Determine the [x, y] coordinate at the center of the cell enclosing the given text.  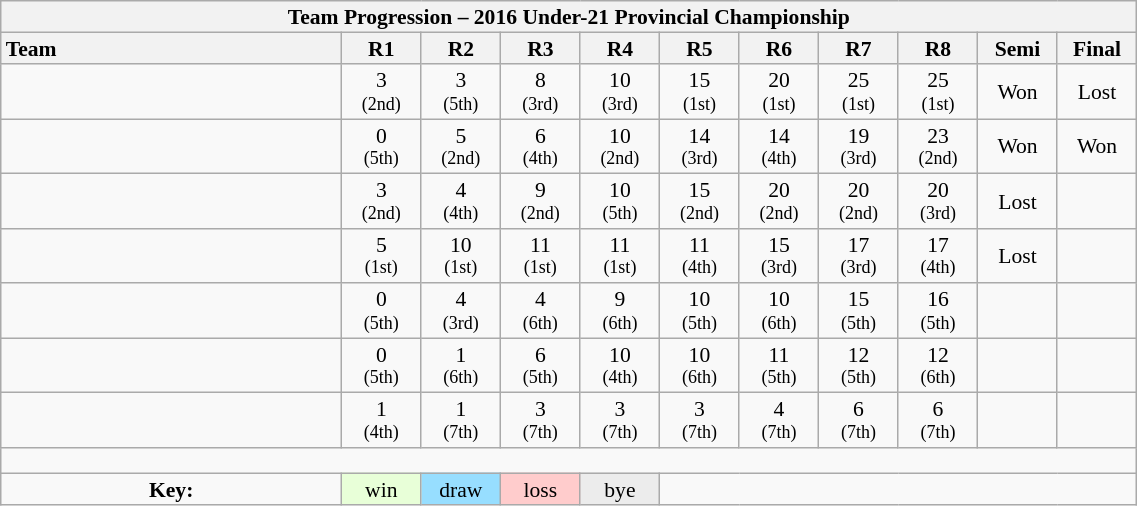
14 (3rd) [700, 146]
5 (2nd) [461, 146]
8 (3rd) [541, 92]
15 (3rd) [779, 256]
15 (5th) [859, 312]
R4 [620, 49]
4 (4th) [461, 202]
4 (3rd) [461, 312]
Semi [1018, 49]
1 (7th) [461, 420]
loss [541, 489]
draw [461, 489]
5 (1st) [382, 256]
19 (3rd) [859, 146]
Team [172, 49]
9 (2nd) [541, 202]
R3 [541, 49]
20 (3rd) [938, 202]
1 (4th) [382, 420]
R5 [700, 49]
Final [1097, 49]
3 (5th) [461, 92]
17 (4th) [938, 256]
10 (2nd) [620, 146]
12 (5th) [859, 366]
6 (5th) [541, 366]
15 (2nd) [700, 202]
1 (6th) [461, 366]
win [382, 489]
11 (5th) [779, 366]
R6 [779, 49]
R8 [938, 49]
15 (1st) [700, 92]
14 (4th) [779, 146]
10 (3rd) [620, 92]
bye [620, 489]
R7 [859, 49]
Team Progression – 2016 Under-21 Provincial Championship [569, 17]
11 (4th) [700, 256]
23 (2nd) [938, 146]
10 (4th) [620, 366]
17 (3rd) [859, 256]
12 (6th) [938, 366]
4 (6th) [541, 312]
4 (7th) [779, 420]
9 (6th) [620, 312]
10 (1st) [461, 256]
6 (4th) [541, 146]
R1 [382, 49]
Key: [172, 489]
20 (1st) [779, 92]
16 (5th) [938, 312]
R2 [461, 49]
